Locate the cell with the specified text and output its [X, Y] center coordinate. 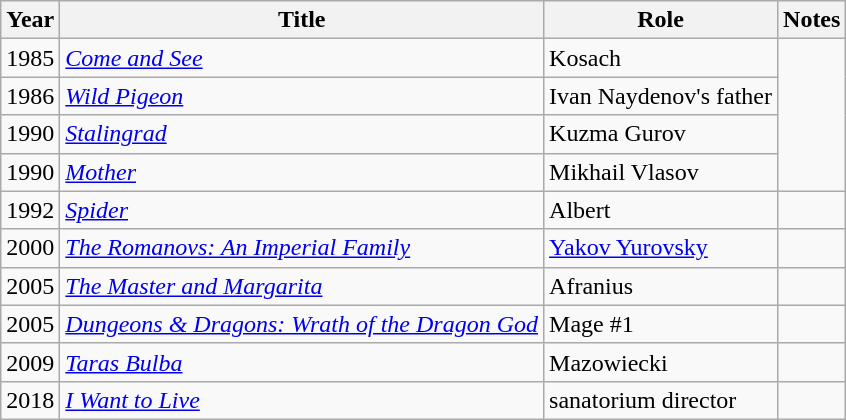
Mother [302, 172]
Spider [302, 210]
1986 [30, 96]
Kosach [661, 58]
I Want to Live [302, 400]
The Master and Margarita [302, 286]
Kuzma Gurov [661, 134]
Dungeons & Dragons: Wrath of the Dragon God [302, 324]
The Romanovs: An Imperial Family [302, 248]
Stalingrad [302, 134]
Ivan Naydenov's father [661, 96]
Come and See [302, 58]
Albert [661, 210]
1992 [30, 210]
Year [30, 20]
Yakov Yurovsky [661, 248]
Wild Pigeon [302, 96]
Mazowiecki [661, 362]
1985 [30, 58]
2000 [30, 248]
Taras Bulba [302, 362]
sanatorium director [661, 400]
Title [302, 20]
Mikhail Vlasov [661, 172]
Afranius [661, 286]
Mage #1 [661, 324]
Role [661, 20]
Notes [812, 20]
2018 [30, 400]
2009 [30, 362]
